Output the [x, y] coordinate of the center of the cell containing the given text.  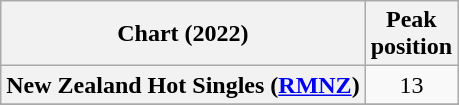
Peakposition [411, 34]
13 [411, 85]
Chart (2022) [183, 34]
New Zealand Hot Singles (RMNZ) [183, 85]
